From the cell containing the given text, extract its center point as [x, y] coordinate. 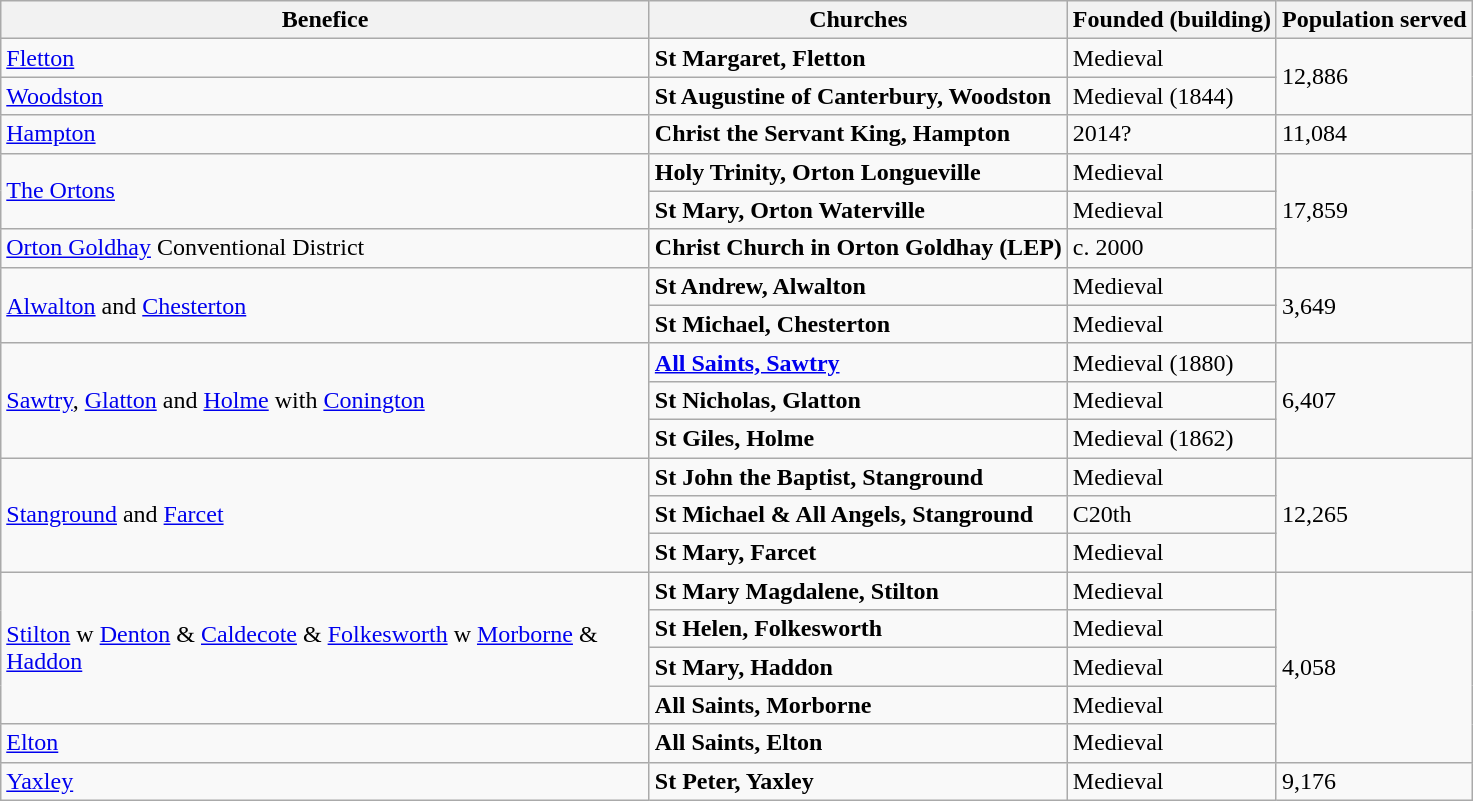
St Giles, Holme [858, 438]
Alwalton and Chesterton [326, 305]
Elton [326, 743]
St Augustine of Canterbury, Woodston [858, 96]
All Saints, Morborne [858, 705]
Stanground and Farcet [326, 515]
2014? [1172, 134]
Woodston [326, 96]
St Michael & All Angels, Stanground [858, 515]
Orton Goldhay Conventional District [326, 248]
St Mary, Haddon [858, 667]
All Saints, Elton [858, 743]
17,859 [1374, 210]
12,265 [1374, 515]
St Andrew, Alwalton [858, 286]
4,058 [1374, 667]
Founded (building) [1172, 20]
3,649 [1374, 305]
Hampton [326, 134]
Medieval (1880) [1172, 362]
The Ortons [326, 191]
Medieval (1844) [1172, 96]
Fletton [326, 58]
St Mary Magdalene, Stilton [858, 591]
St Michael, Chesterton [858, 324]
St Mary, Farcet [858, 553]
St Mary, Orton Waterville [858, 210]
All Saints, Sawtry [858, 362]
Christ Church in Orton Goldhay (LEP) [858, 248]
Yaxley [326, 781]
Churches [858, 20]
Sawtry, Glatton and Holme with Conington [326, 400]
9,176 [1374, 781]
Christ the Servant King, Hampton [858, 134]
C20th [1172, 515]
c. 2000 [1172, 248]
Medieval (1862) [1172, 438]
6,407 [1374, 400]
12,886 [1374, 77]
Population served [1374, 20]
Benefice [326, 20]
St John the Baptist, Stanground [858, 477]
St Nicholas, Glatton [858, 400]
St Margaret, Fletton [858, 58]
Stilton w Denton & Caldecote & Folkesworth w Morborne & Haddon [326, 648]
St Peter, Yaxley [858, 781]
Holy Trinity, Orton Longueville [858, 172]
St Helen, Folkesworth [858, 629]
11,084 [1374, 134]
